Provide the [X, Y] coordinate of the cell's center where the given text is located.  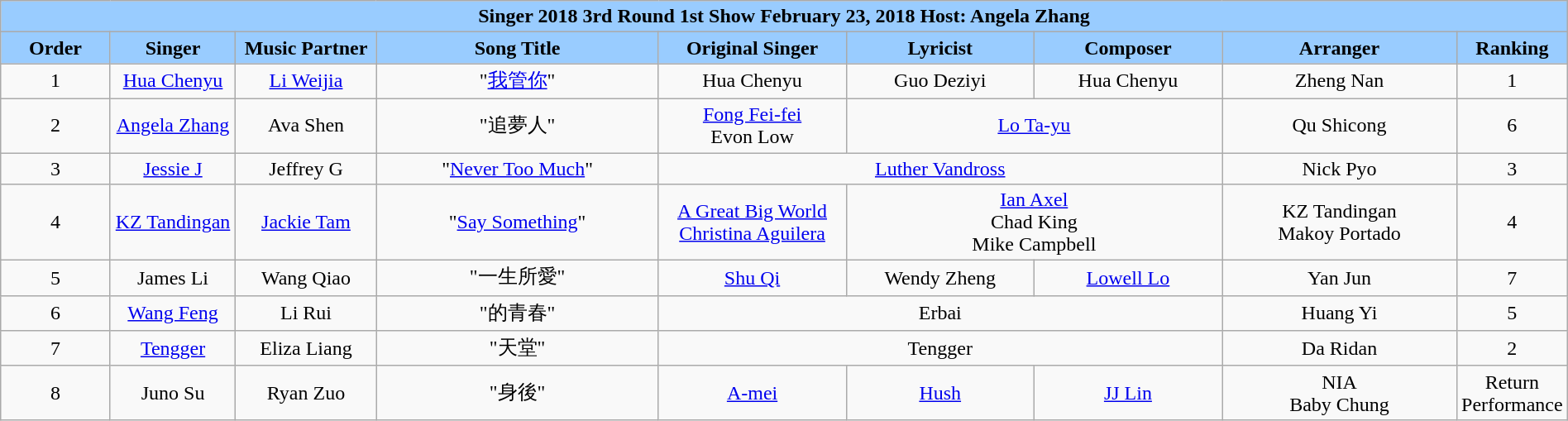
Juno Su [173, 392]
8 [56, 392]
Li Weijia [306, 81]
Nick Pyo [1340, 168]
"Never Too Much" [518, 168]
Ian AxelChad KingMike Campbell [1034, 222]
Composer [1128, 48]
Wendy Zheng [939, 278]
Guo Deziyi [939, 81]
Ava Shen [306, 126]
Li Rui [306, 313]
Zheng Nan [1340, 81]
Fong Fei-feiEvon Low [753, 126]
Jackie Tam [306, 222]
Song Title [518, 48]
NIABaby Chung [1340, 392]
KZ Tandingan [173, 222]
Angela Zhang [173, 126]
Wang Qiao [306, 278]
Singer 2018 3rd Round 1st Show February 23, 2018 Host: Angela Zhang [784, 17]
"的青春" [518, 313]
Jessie J [173, 168]
Shu Qi [753, 278]
Da Ridan [1340, 349]
"一生所愛" [518, 278]
James Li [173, 278]
Luther Vandross [940, 168]
JJ Lin [1128, 392]
Eliza Liang [306, 349]
Music Partner [306, 48]
Hush [939, 392]
A-mei [753, 392]
"Say Something" [518, 222]
KZ TandinganMakoy Portado [1340, 222]
Lo Ta-yu [1034, 126]
A Great Big WorldChristina Aguilera [753, 222]
Order [56, 48]
Yan Jun [1340, 278]
Ryan Zuo [306, 392]
Qu Shicong [1340, 126]
"追夢人" [518, 126]
Arranger [1340, 48]
"我管你" [518, 81]
Lyricist [939, 48]
Ranking [1512, 48]
Erbai [940, 313]
Singer [173, 48]
Return Performance [1512, 392]
"身後" [518, 392]
Huang Yi [1340, 313]
Original Singer [753, 48]
Wang Feng [173, 313]
"天堂" [518, 349]
Jeffrey G [306, 168]
Lowell Lo [1128, 278]
